Scan for the cell matching the given text and deliver its (X, Y) coordinate at center. 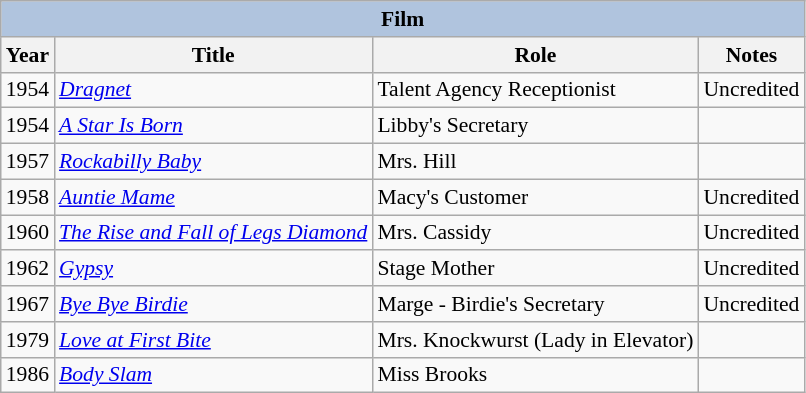
Year (28, 55)
Love at First Bite (213, 340)
Stage Mother (535, 269)
1958 (28, 197)
Bye Bye Birdie (213, 304)
1967 (28, 304)
Libby's Secretary (535, 126)
Dragnet (213, 90)
Mrs. Knockwurst (Lady in Elevator) (535, 340)
Notes (751, 55)
Mrs. Hill (535, 162)
Auntie Mame (213, 197)
Gypsy (213, 269)
1979 (28, 340)
The Rise and Fall of Legs Diamond (213, 233)
Talent Agency Receptionist (535, 90)
Role (535, 55)
1960 (28, 233)
Rockabilly Baby (213, 162)
Title (213, 55)
Macy's Customer (535, 197)
1962 (28, 269)
Body Slam (213, 375)
1957 (28, 162)
Mrs. Cassidy (535, 233)
A Star Is Born (213, 126)
Miss Brooks (535, 375)
Film (403, 19)
Marge - Birdie's Secretary (535, 304)
1986 (28, 375)
